Detect which cell encompasses the target text, then output its [X, Y] center coordinate. 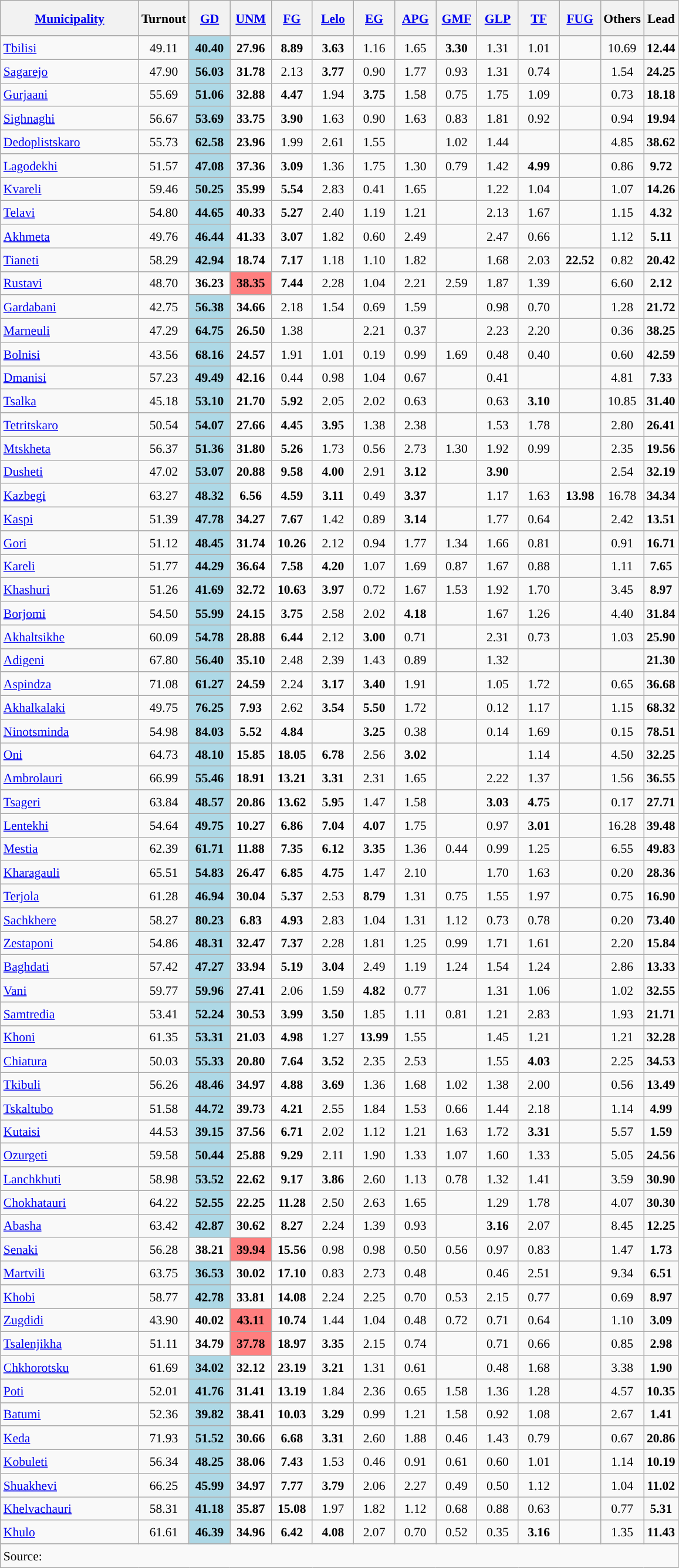
56.34 [164, 1462]
5.27 [292, 213]
Marneuli [69, 331]
Zestaponi [69, 943]
32.28 [661, 1037]
13.99 [374, 1037]
64.22 [164, 1202]
0.52 [457, 1532]
Tianeti [69, 260]
Sighnaghi [69, 119]
32.55 [661, 990]
48.45 [210, 543]
0.14 [498, 731]
7.58 [292, 566]
1.08 [539, 1414]
Kutaisi [69, 1132]
Abasha [69, 1226]
2.47 [498, 236]
Lagodekhi [69, 166]
30.30 [661, 1202]
61.28 [164, 896]
6.83 [251, 920]
7.67 [292, 519]
Tbilisi [69, 48]
Bolnisi [69, 354]
3.37 [415, 496]
1.99 [292, 142]
15.08 [292, 1509]
9.72 [661, 166]
13.49 [661, 1085]
1.34 [457, 543]
18.18 [661, 95]
78.51 [661, 731]
4.85 [622, 142]
1.05 [498, 684]
1.88 [415, 1438]
63.42 [164, 1226]
4.82 [374, 990]
50.54 [164, 425]
2.80 [622, 425]
0.82 [622, 260]
34.27 [251, 519]
6.85 [292, 873]
19.94 [661, 119]
2.86 [622, 967]
56.67 [164, 119]
3.00 [374, 637]
21.30 [661, 660]
4.57 [622, 1391]
4.08 [333, 1532]
50.44 [210, 1155]
10.63 [292, 590]
20.88 [251, 472]
38.25 [661, 331]
18.91 [251, 778]
3.69 [333, 1085]
7.93 [251, 708]
3.12 [415, 472]
30.53 [251, 1014]
10.35 [661, 1391]
48.10 [210, 755]
55.99 [210, 613]
13.33 [661, 967]
2.63 [374, 1202]
1.03 [622, 637]
36.23 [210, 283]
59.46 [164, 189]
53.69 [210, 119]
3.79 [333, 1485]
6.68 [292, 1438]
66.99 [164, 778]
13.98 [580, 496]
38.35 [251, 283]
Zugdidi [69, 1320]
3.50 [333, 1014]
15.56 [292, 1250]
26.50 [251, 331]
16.78 [622, 496]
10.27 [251, 825]
32.47 [251, 943]
Telavi [69, 213]
0.38 [415, 731]
42.59 [661, 354]
7.04 [333, 825]
24.15 [251, 613]
TF [539, 18]
10.69 [622, 48]
38.41 [251, 1414]
55.33 [210, 1061]
Chkhorotsku [69, 1367]
67.80 [164, 660]
7.65 [661, 566]
37.78 [251, 1344]
38.21 [210, 1250]
50.25 [210, 189]
3.99 [292, 1014]
39.94 [251, 1250]
21.70 [251, 401]
43.11 [251, 1320]
13.62 [292, 802]
3.14 [415, 519]
6.60 [622, 283]
84.03 [210, 731]
1.56 [622, 778]
23.96 [251, 142]
37.56 [251, 1132]
47.78 [210, 519]
73.40 [661, 920]
0.53 [457, 1297]
4.84 [292, 731]
7.37 [292, 943]
5.50 [374, 708]
24.56 [661, 1155]
55.46 [210, 778]
42.94 [210, 260]
61.69 [164, 1367]
31.78 [251, 71]
39.48 [661, 825]
34.66 [251, 307]
48.70 [164, 283]
Khashuri [69, 590]
59.58 [164, 1155]
GD [210, 18]
11.02 [661, 1485]
6.42 [292, 1532]
Khobi [69, 1297]
7.64 [292, 1061]
11.88 [251, 849]
51.06 [210, 95]
Others [622, 18]
58.31 [164, 1509]
Rustavi [69, 283]
49.11 [164, 48]
3.21 [333, 1367]
0.68 [457, 1509]
3.63 [333, 48]
9.29 [292, 1155]
39.15 [210, 1132]
Vani [69, 990]
2.40 [333, 213]
49.76 [164, 236]
18.97 [292, 1344]
54.80 [164, 213]
66.25 [164, 1485]
EG [374, 18]
Tsageri [69, 802]
30.04 [251, 896]
47.29 [164, 331]
5.26 [292, 448]
38.06 [251, 1462]
52.24 [210, 1014]
Terjola [69, 896]
57.42 [164, 967]
4.32 [661, 213]
44.29 [210, 566]
52.36 [164, 1414]
41.18 [210, 1509]
1.37 [539, 778]
31.74 [251, 543]
52.01 [164, 1391]
3.02 [415, 755]
31.80 [251, 448]
2.50 [333, 1202]
2.05 [333, 401]
2.56 [374, 755]
2.54 [622, 472]
4.40 [622, 613]
40.33 [251, 213]
Batumi [69, 1414]
2.27 [415, 1485]
APG [415, 18]
2.42 [622, 519]
8.89 [292, 48]
1.66 [498, 543]
33.75 [251, 119]
Turnout [164, 18]
Ozurgeti [69, 1155]
2.10 [415, 873]
Akhaltsikhe [69, 637]
2.22 [498, 778]
32.19 [661, 472]
31.40 [661, 401]
24.59 [251, 684]
32.88 [251, 95]
21.72 [661, 307]
1.87 [498, 283]
4.00 [333, 472]
21.03 [251, 1037]
2.98 [661, 1344]
Tkibuli [69, 1085]
Aspindza [69, 684]
3.29 [333, 1414]
62.39 [164, 849]
3.11 [333, 496]
5.52 [251, 731]
54.98 [164, 731]
13.19 [292, 1391]
65.51 [164, 873]
1.22 [498, 189]
3.77 [333, 71]
5.92 [292, 401]
53.07 [210, 472]
3.07 [292, 236]
34.02 [210, 1367]
25.88 [251, 1155]
23.19 [292, 1367]
1.94 [333, 95]
5.54 [292, 189]
54.64 [164, 825]
17.10 [292, 1273]
58.77 [164, 1297]
3.97 [333, 590]
21.71 [661, 1014]
0.17 [622, 802]
15.85 [251, 755]
2.91 [374, 472]
56.28 [164, 1250]
10.74 [292, 1320]
Adigeni [69, 660]
9.34 [622, 1273]
58.98 [164, 1179]
4.47 [292, 95]
56.38 [210, 307]
46.44 [210, 236]
Senaki [69, 1250]
48.46 [210, 1085]
49.49 [210, 378]
16.90 [661, 896]
68.16 [210, 354]
61.71 [210, 849]
76.25 [210, 708]
Kobuleti [69, 1462]
28.88 [251, 637]
1.45 [498, 1037]
3.38 [622, 1367]
0.15 [622, 731]
52.55 [210, 1202]
12.44 [661, 48]
53.10 [210, 401]
27.41 [251, 990]
Borjomi [69, 613]
51.11 [164, 1344]
1.16 [374, 48]
48.57 [210, 802]
26.41 [661, 425]
Mestia [69, 849]
3.10 [539, 401]
32.12 [251, 1367]
53.52 [210, 1179]
47.27 [210, 967]
1.09 [539, 95]
10.19 [661, 1462]
5.11 [661, 236]
22.62 [251, 1179]
5.95 [333, 802]
3.40 [374, 684]
30.66 [251, 1438]
36.53 [210, 1273]
32.25 [661, 755]
71.08 [164, 684]
55.69 [164, 95]
0.37 [415, 331]
54.83 [210, 873]
4.93 [292, 920]
56.26 [164, 1085]
30.02 [251, 1273]
2.36 [374, 1391]
Samtredia [69, 1014]
9.58 [292, 472]
6.55 [622, 849]
8.79 [374, 896]
2.62 [292, 708]
5.19 [292, 967]
GLP [498, 18]
60.09 [164, 637]
51.77 [164, 566]
7.44 [292, 283]
Lentekhi [69, 825]
12.25 [661, 1226]
2.67 [622, 1414]
20.80 [251, 1061]
2.38 [415, 425]
FUG [580, 18]
Akhmeta [69, 236]
UNM [251, 18]
11.28 [292, 1202]
0.12 [498, 708]
51.36 [210, 448]
Sachkhere [69, 920]
16.28 [622, 825]
44.72 [210, 1108]
1.27 [333, 1037]
13.21 [292, 778]
51.57 [164, 166]
Sagarejo [69, 71]
3.03 [498, 802]
24.25 [661, 71]
Oni [69, 755]
2.51 [539, 1273]
47.90 [164, 71]
0.85 [622, 1344]
61.35 [164, 1037]
16.71 [661, 543]
22.52 [580, 260]
4.20 [333, 566]
61.61 [164, 1532]
5.31 [661, 1509]
1.29 [498, 1202]
35.87 [251, 1509]
59.77 [164, 990]
Lead [661, 18]
61.27 [210, 684]
5.05 [622, 1155]
3.30 [457, 48]
2.11 [333, 1155]
0.36 [622, 331]
41.69 [210, 590]
0.35 [498, 1532]
64.73 [164, 755]
Baghdati [69, 967]
33.81 [251, 1297]
40.40 [210, 48]
44.65 [210, 213]
10.03 [292, 1414]
4.45 [292, 425]
27.66 [251, 425]
Dedoplistskaro [69, 142]
2.23 [498, 331]
44.53 [164, 1132]
Shuakhevi [69, 1485]
71.93 [164, 1438]
50.03 [164, 1061]
13.51 [661, 519]
Keda [69, 1438]
Tetritskaro [69, 425]
6.56 [251, 496]
4.21 [292, 1108]
54.86 [164, 943]
6.86 [292, 825]
Chiatura [69, 1061]
64.75 [210, 331]
1.06 [539, 990]
48.31 [210, 943]
10.26 [292, 543]
28.36 [661, 873]
56.40 [210, 660]
1.60 [498, 1155]
35.99 [251, 189]
47.02 [164, 472]
0.87 [457, 566]
3.95 [333, 425]
4.03 [539, 1061]
9.17 [292, 1179]
45.99 [210, 1485]
Dmanisi [69, 378]
19.56 [661, 448]
8.45 [622, 1226]
34.53 [661, 1061]
3.17 [333, 684]
3.52 [333, 1061]
Lanchkhuti [69, 1179]
3.01 [539, 825]
40.02 [210, 1320]
58.29 [164, 260]
3.86 [333, 1179]
8.27 [292, 1226]
Tskaltubo [69, 1108]
11.43 [661, 1532]
27.71 [661, 802]
7.43 [292, 1462]
Martvili [69, 1273]
Kaspi [69, 519]
41.33 [251, 236]
46.39 [210, 1532]
26.47 [251, 873]
27.96 [251, 48]
62.58 [210, 142]
6.51 [661, 1273]
42.78 [210, 1297]
1.26 [539, 613]
Gardabani [69, 307]
2.59 [457, 283]
6.44 [292, 637]
6.78 [333, 755]
0.40 [539, 354]
34.79 [210, 1344]
36.64 [251, 566]
53.41 [164, 1014]
Tsalka [69, 401]
5.57 [622, 1132]
36.68 [661, 684]
15.84 [661, 943]
GMF [457, 18]
4.18 [415, 613]
1.35 [622, 1532]
4.50 [622, 755]
Ambrolauri [69, 778]
48.32 [210, 496]
56.37 [164, 448]
25.90 [661, 637]
4.81 [622, 378]
6.12 [333, 849]
34.96 [251, 1532]
Poti [69, 1391]
41.76 [210, 1391]
3.25 [374, 731]
55.73 [164, 142]
34.34 [661, 496]
20.42 [661, 260]
32.72 [251, 590]
47.08 [210, 166]
39.73 [251, 1108]
30.90 [661, 1179]
42.16 [251, 378]
1.93 [622, 1014]
51.39 [164, 519]
7.77 [292, 1485]
4.59 [292, 496]
2.58 [333, 613]
80.23 [210, 920]
14.26 [661, 189]
7.35 [292, 849]
2.39 [333, 660]
31.84 [661, 613]
51.12 [164, 543]
2.55 [333, 1108]
56.03 [210, 71]
68.32 [661, 708]
Kareli [69, 566]
37.36 [251, 166]
0.86 [622, 166]
58.27 [164, 920]
22.25 [251, 1202]
49.83 [661, 849]
3.54 [333, 708]
42.75 [164, 307]
2.61 [333, 142]
2.03 [539, 260]
2.00 [539, 1085]
Dusheti [69, 472]
54.78 [210, 637]
30.62 [251, 1226]
0.19 [374, 354]
18.74 [251, 260]
Mtskheta [69, 448]
5.37 [292, 896]
45.18 [164, 401]
Lelo [333, 18]
4.88 [292, 1085]
1.71 [498, 943]
Khelvachauri [69, 1509]
1.18 [333, 260]
31.41 [251, 1391]
Khulo [69, 1532]
Kharagauli [69, 873]
38.62 [661, 142]
3.45 [622, 590]
2.48 [292, 660]
42.87 [210, 1226]
1.85 [374, 1014]
Chokhatauri [69, 1202]
59.96 [210, 990]
39.82 [210, 1414]
63.27 [164, 496]
54.50 [164, 613]
48.25 [210, 1462]
3.59 [622, 1179]
14.08 [292, 1297]
18.05 [292, 755]
1.13 [415, 1179]
Kvareli [69, 189]
Akhalkalaki [69, 708]
1.61 [539, 943]
63.75 [164, 1273]
Gori [69, 543]
FG [292, 18]
63.84 [164, 802]
Khoni [69, 1037]
46.94 [210, 896]
3.04 [333, 967]
24.57 [251, 354]
4.98 [292, 1037]
57.23 [164, 378]
33.94 [251, 967]
10.85 [622, 401]
43.56 [164, 354]
7.33 [661, 378]
51.52 [210, 1438]
Tsalenjikha [69, 1344]
Ninotsminda [69, 731]
43.90 [164, 1320]
6.71 [292, 1132]
51.58 [164, 1108]
35.10 [251, 660]
Source: [339, 1556]
7.17 [292, 260]
Kazbegi [69, 496]
Municipality [69, 18]
36.55 [661, 778]
54.07 [210, 425]
Gurjaani [69, 95]
51.26 [164, 590]
53.31 [210, 1037]
